Scan for the cell matching the given text and deliver its (x, y) coordinate at center. 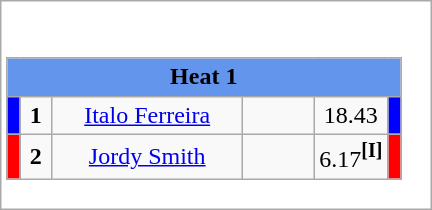
Heat 1 (204, 77)
Jordy Smith (148, 156)
Italo Ferreira (148, 115)
1 (36, 115)
6.17[I] (351, 156)
Heat 1 1 Italo Ferreira 18.43 2 Jordy Smith 6.17[I] (216, 105)
2 (36, 156)
18.43 (351, 115)
